Extract the [X, Y] coordinate from the center of the cell holding the provided text.  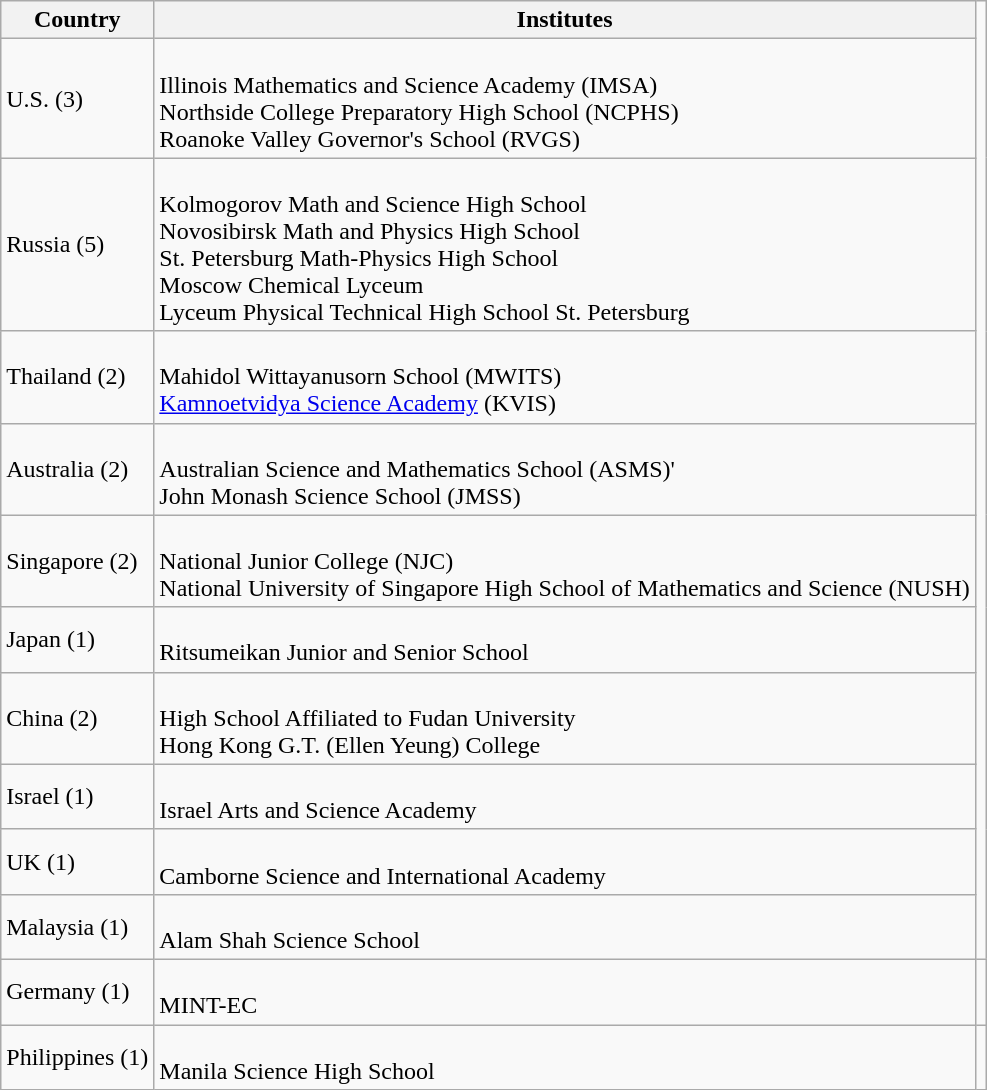
UK (1) [78, 862]
Camborne Science and International Academy [565, 862]
China (2) [78, 718]
U.S. (3) [78, 98]
Manila Science High School [565, 1056]
MINT-EC [565, 992]
Ritsumeikan Junior and Senior School [565, 640]
Australian Science and Mathematics School (ASMS)'John Monash Science School (JMSS) [565, 469]
Alam Shah Science School [565, 926]
Australia (2) [78, 469]
Philippines (1) [78, 1056]
National Junior College (NJC)National University of Singapore High School of Mathematics and Science (NUSH) [565, 561]
Japan (1) [78, 640]
Thailand (2) [78, 377]
Russia (5) [78, 244]
Illinois Mathematics and Science Academy (IMSA)Northside College Preparatory High School (NCPHS)Roanoke Valley Governor's School (RVGS) [565, 98]
Israel (1) [78, 796]
Israel Arts and Science Academy [565, 796]
Germany (1) [78, 992]
High School Affiliated to Fudan UniversityHong Kong G.T. (Ellen Yeung) College [565, 718]
Institutes [565, 20]
Malaysia (1) [78, 926]
Mahidol Wittayanusorn School (MWITS)Kamnoetvidya Science Academy (KVIS) [565, 377]
Singapore (2) [78, 561]
Country [78, 20]
